Extract the (x, y) coordinate from the center of the cell holding the provided text.  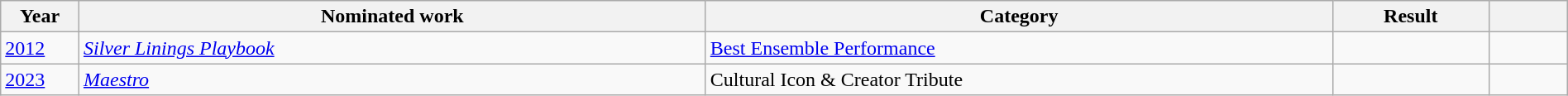
Maestro (392, 79)
2023 (40, 79)
Best Ensemble Performance (1019, 48)
Year (40, 17)
2012 (40, 48)
Category (1019, 17)
Nominated work (392, 17)
Cultural Icon & Creator Tribute (1019, 79)
Silver Linings Playbook (392, 48)
Result (1411, 17)
